Output the (x, y) coordinate of the center of the cell containing the given text.  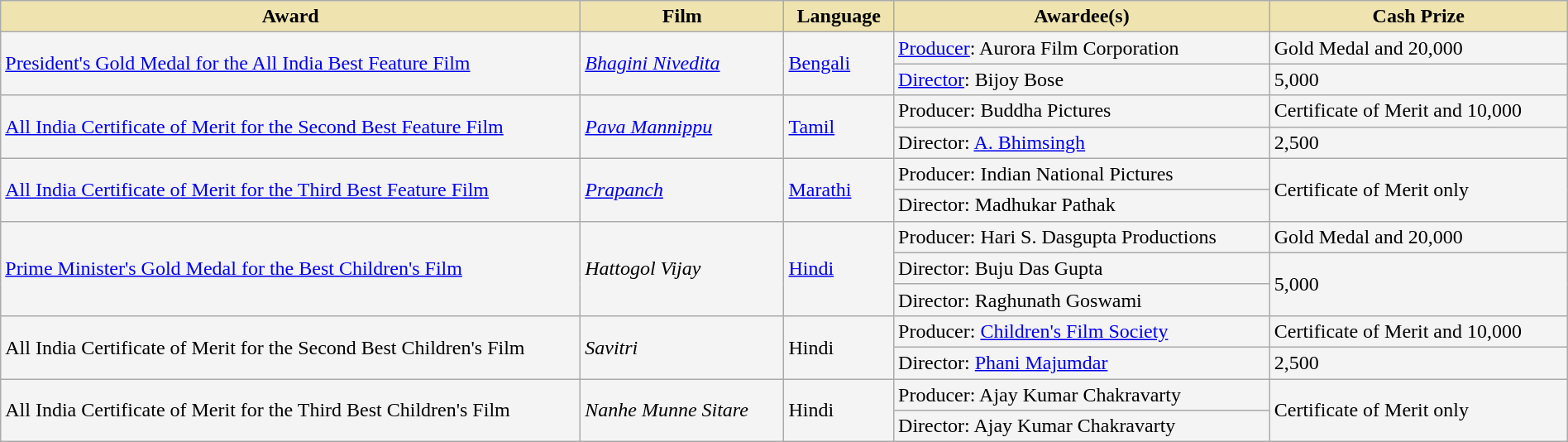
Prapanch (682, 190)
Award (291, 17)
Producer: Aurora Film Corporation (1082, 48)
All India Certificate of Merit for the Third Best Feature Film (291, 190)
Nanhe Munne Sitare (682, 411)
Director: Bijoy Bose (1082, 79)
Producer: Children's Film Society (1082, 331)
Cash Prize (1418, 17)
Tamil (839, 127)
Director: Madhukar Pathak (1082, 205)
Pava Mannippu (682, 127)
Bengali (839, 64)
Producer: Buddha Pictures (1082, 111)
Prime Minister's Gold Medal for the Best Children's Film (291, 268)
Producer: Hari S. Dasgupta Productions (1082, 237)
President's Gold Medal for the All India Best Feature Film (291, 64)
Film (682, 17)
Director: Phani Majumdar (1082, 363)
Language (839, 17)
Hattogol Vijay (682, 268)
All India Certificate of Merit for the Third Best Children's Film (291, 411)
All India Certificate of Merit for the Second Best Feature Film (291, 127)
Director: Buju Das Gupta (1082, 268)
Producer: Ajay Kumar Chakravarty (1082, 395)
All India Certificate of Merit for the Second Best Children's Film (291, 347)
Director: A. Bhimsingh (1082, 142)
Awardee(s) (1082, 17)
Director: Ajay Kumar Chakravarty (1082, 426)
Marathi (839, 190)
Savitri (682, 347)
Producer: Indian National Pictures (1082, 174)
Bhagini Nivedita (682, 64)
Director: Raghunath Goswami (1082, 300)
